Search for the cell housing the specified text and yield its (X, Y) center coordinate. 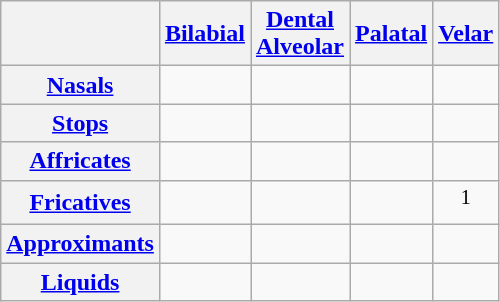
Nasals (80, 85)
Bilabial (204, 34)
Liquids (80, 282)
Fricatives (80, 202)
Palatal (392, 34)
DentalAlveolar (300, 34)
Velar (466, 34)
Stops (80, 123)
Affricates (80, 161)
Approximants (80, 244)
1 (466, 202)
